Provide the [x, y] coordinate of the cell's center where the given text is located.  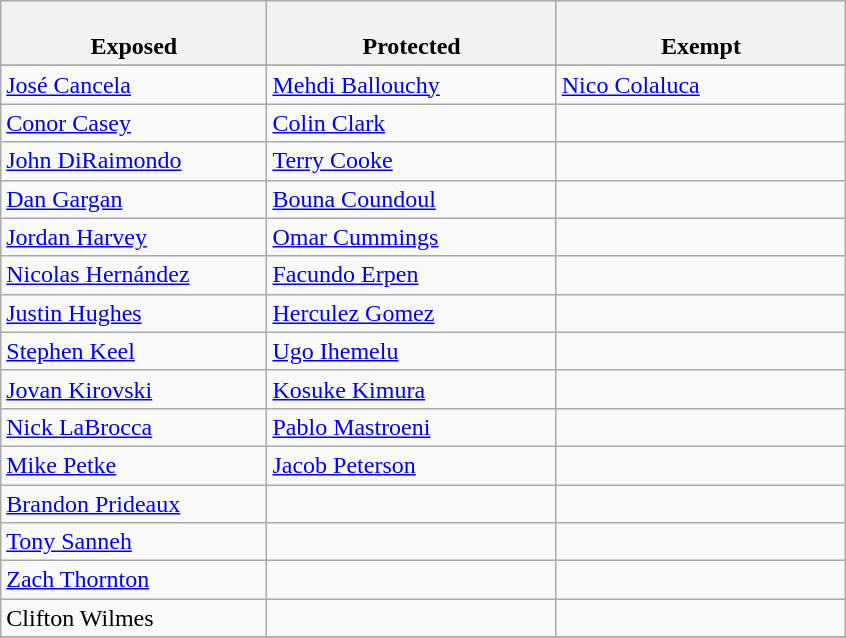
José Cancela [134, 85]
Exempt [700, 34]
Exposed [134, 34]
Bouna Coundoul [412, 199]
Omar Cummings [412, 237]
Nicolas Hernández [134, 275]
Nick LaBrocca [134, 427]
Facundo Erpen [412, 275]
Dan Gargan [134, 199]
John DiRaimondo [134, 161]
Kosuke Kimura [412, 389]
Jordan Harvey [134, 237]
Tony Sanneh [134, 542]
Zach Thornton [134, 580]
Nico Colaluca [700, 85]
Pablo Mastroeni [412, 427]
Conor Casey [134, 123]
Stephen Keel [134, 351]
Mike Petke [134, 465]
Mehdi Ballouchy [412, 85]
Clifton Wilmes [134, 618]
Jovan Kirovski [134, 389]
Brandon Prideaux [134, 503]
Terry Cooke [412, 161]
Herculez Gomez [412, 313]
Protected [412, 34]
Ugo Ihemelu [412, 351]
Jacob Peterson [412, 465]
Colin Clark [412, 123]
Justin Hughes [134, 313]
